Identify which cell holds the provided text, then report its [x, y] central coordinate. 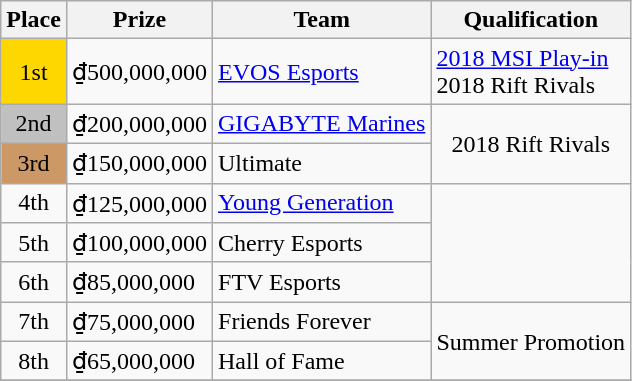
Prize [139, 20]
5th [34, 243]
2nd [34, 124]
8th [34, 361]
3rd [34, 163]
7th [34, 322]
Team [322, 20]
EVOS Esports [322, 72]
Young Generation [322, 203]
6th [34, 282]
2018 Rift Rivals [531, 144]
Cherry Esports [322, 243]
GIGABYTE Marines [322, 124]
₫500,000,000 [139, 72]
₫200,000,000 [139, 124]
₫125,000,000 [139, 203]
₫150,000,000 [139, 163]
2018 MSI Play-in 2018 Rift Rivals [531, 72]
1st [34, 72]
₫65,000,000 [139, 361]
₫75,000,000 [139, 322]
₫100,000,000 [139, 243]
4th [34, 203]
Qualification [531, 20]
Place [34, 20]
FTV Esports [322, 282]
₫85,000,000 [139, 282]
Hall of Fame [322, 361]
Friends Forever [322, 322]
Summer Promotion [531, 342]
Ultimate [322, 163]
